Search for the cell housing the specified text and yield its (x, y) center coordinate. 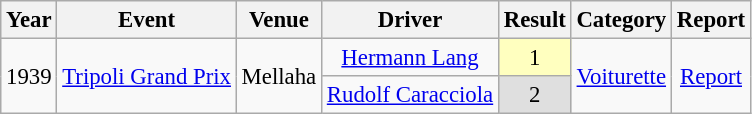
Driver (410, 20)
2 (534, 95)
Year (29, 20)
Hermann Lang (410, 58)
Mellaha (278, 76)
1939 (29, 76)
Venue (278, 20)
Event (146, 20)
Rudolf Caracciola (410, 95)
Result (534, 20)
1 (534, 58)
Category (621, 20)
Voiturette (621, 76)
Tripoli Grand Prix (146, 76)
